Pinpoint the cell where the given text exists, returning its (X, Y) midpoint coordinate. 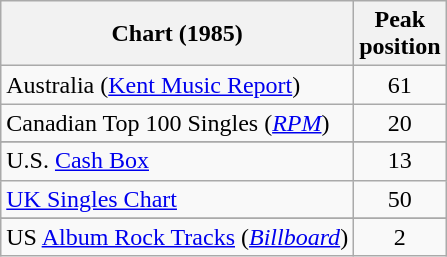
2 (400, 237)
Canadian Top 100 Singles (RPM) (178, 123)
Peakposition (400, 34)
Australia (Kent Music Report) (178, 85)
U.S. Cash Box (178, 161)
US Album Rock Tracks (Billboard) (178, 237)
UK Singles Chart (178, 199)
61 (400, 85)
50 (400, 199)
Chart (1985) (178, 34)
20 (400, 123)
13 (400, 161)
